For the text-containing cell, return its midpoint in [X, Y] coordinate format. 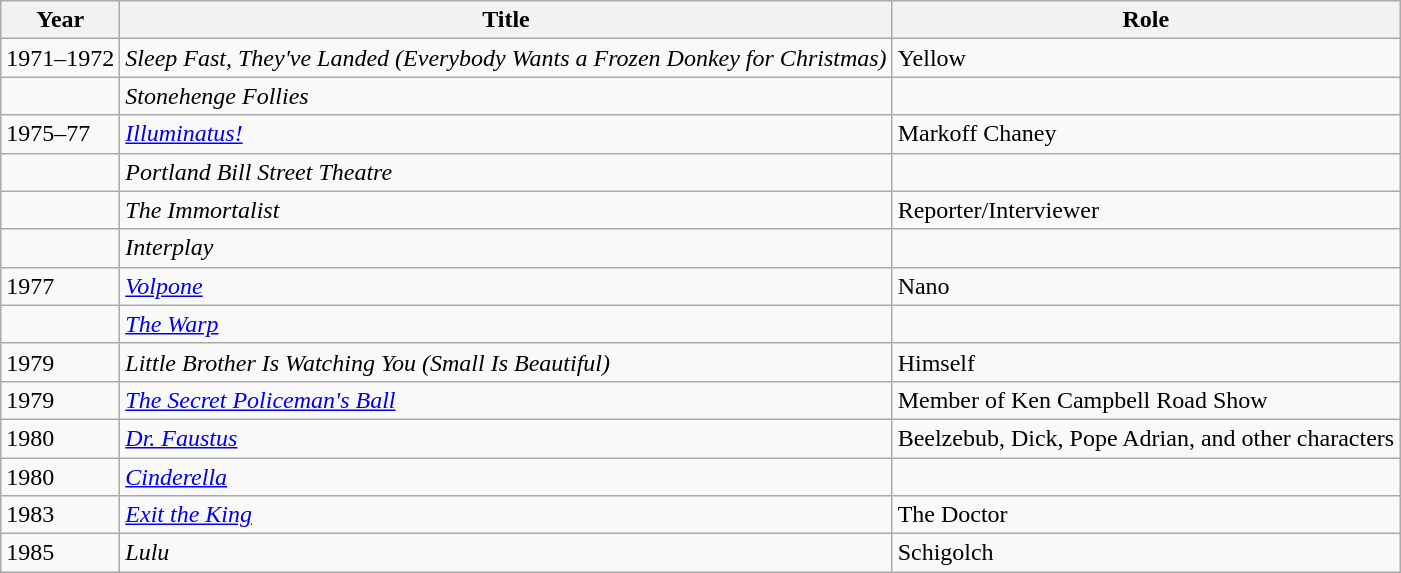
Member of Ken Campbell Road Show [1146, 400]
1977 [60, 286]
The Warp [506, 324]
Beelzebub, Dick, Pope Adrian, and other characters [1146, 438]
Year [60, 20]
Dr. Faustus [506, 438]
Illuminatus! [506, 134]
1985 [60, 553]
The Immortalist [506, 210]
Exit the King [506, 515]
Stonehenge Follies [506, 96]
Schigolch [1146, 553]
1983 [60, 515]
Nano [1146, 286]
Himself [1146, 362]
Title [506, 20]
Sleep Fast, They've Landed (Everybody Wants a Frozen Donkey for Christmas) [506, 58]
Role [1146, 20]
1975–77 [60, 134]
Cinderella [506, 477]
Yellow [1146, 58]
Interplay [506, 248]
Little Brother Is Watching You (Small Is Beautiful) [506, 362]
Portland Bill Street Theatre [506, 172]
Volpone [506, 286]
1971–1972 [60, 58]
The Doctor [1146, 515]
Reporter/Interviewer [1146, 210]
The Secret Policeman's Ball [506, 400]
Lulu [506, 553]
Markoff Chaney [1146, 134]
